Extract the [x, y] coordinate from the center of the cell holding the provided text.  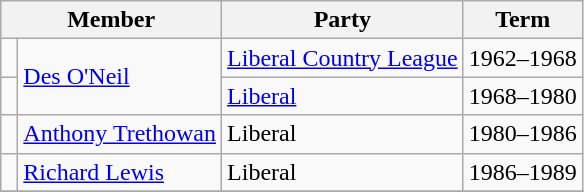
Liberal Country League [343, 58]
Anthony Trethowan [120, 134]
1980–1986 [522, 134]
Member [112, 20]
Party [343, 20]
Term [522, 20]
1962–1968 [522, 58]
1968–1980 [522, 96]
Des O'Neil [120, 77]
1986–1989 [522, 172]
Richard Lewis [120, 172]
